Capture the cell that displays the provided text and extract its [X, Y] central coordinate. 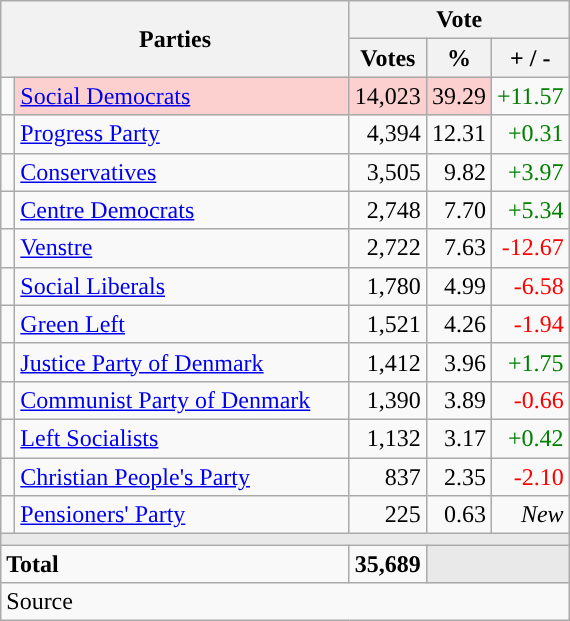
1,132 [388, 438]
New [530, 515]
Social Democrats [182, 96]
Vote [459, 20]
12.31 [458, 134]
837 [388, 477]
+5.34 [530, 210]
Left Socialists [182, 438]
35,689 [388, 564]
-12.67 [530, 248]
4.99 [458, 286]
Source [285, 602]
-0.66 [530, 400]
-6.58 [530, 286]
3,505 [388, 172]
3.96 [458, 362]
1,521 [388, 324]
14,023 [388, 96]
Social Liberals [182, 286]
+1.75 [530, 362]
-2.10 [530, 477]
3.89 [458, 400]
2,722 [388, 248]
Total [176, 564]
+3.97 [530, 172]
Green Left [182, 324]
Christian People's Party [182, 477]
+0.42 [530, 438]
0.63 [458, 515]
2.35 [458, 477]
Centre Democrats [182, 210]
-1.94 [530, 324]
Pensioners' Party [182, 515]
4,394 [388, 134]
+11.57 [530, 96]
2,748 [388, 210]
1,780 [388, 286]
7.70 [458, 210]
1,412 [388, 362]
% [458, 58]
1,390 [388, 400]
9.82 [458, 172]
Progress Party [182, 134]
7.63 [458, 248]
3.17 [458, 438]
Votes [388, 58]
4.26 [458, 324]
Venstre [182, 248]
225 [388, 515]
Conservatives [182, 172]
Justice Party of Denmark [182, 362]
39.29 [458, 96]
+0.31 [530, 134]
+ / - [530, 58]
Communist Party of Denmark [182, 400]
Parties [176, 39]
